Extract the (x, y) coordinate from the center of the cell holding the provided text.  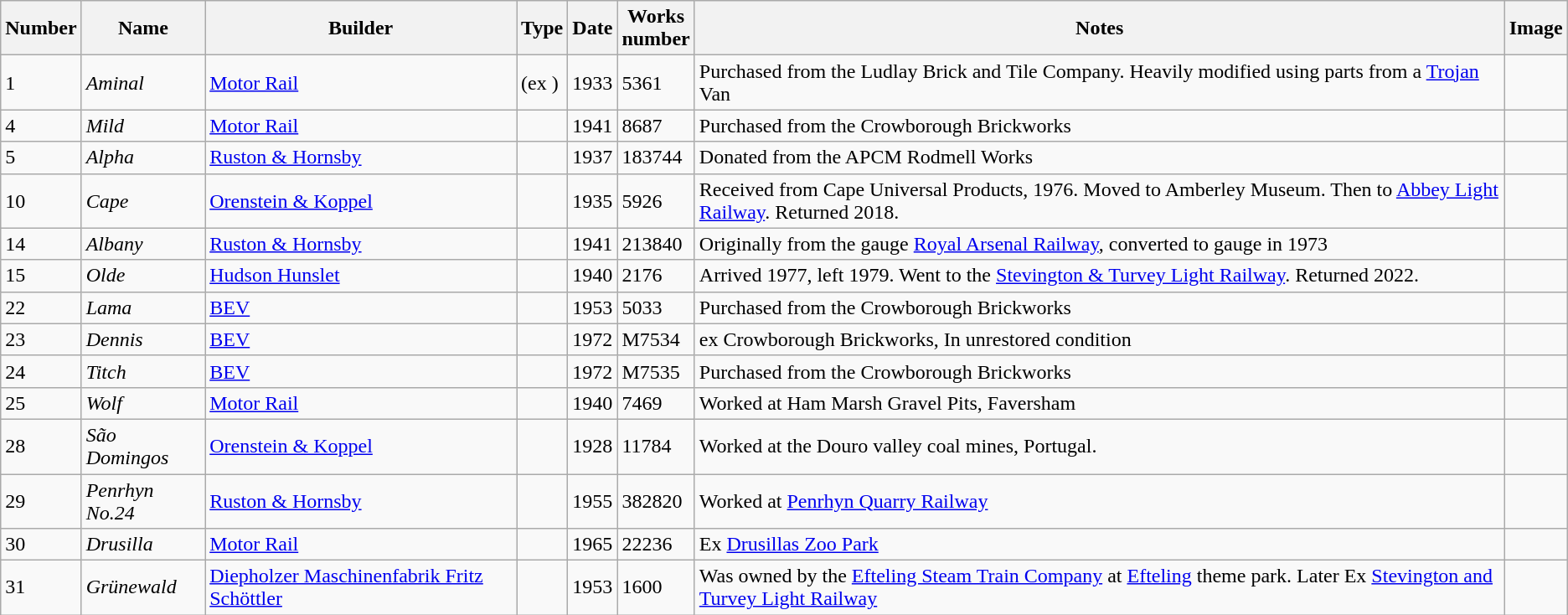
14 (41, 244)
ex Crowborough Brickworks, In unrestored condition (1099, 339)
Notes (1099, 28)
Number (41, 28)
1600 (656, 588)
Dennis (143, 339)
29 (41, 501)
Penrhyn No.24 (143, 501)
Worksnumber (656, 28)
25 (41, 403)
Originally from the gauge Royal Arsenal Railway, converted to gauge in 1973 (1099, 244)
5033 (656, 307)
Cape (143, 201)
Grünewald (143, 588)
Received from Cape Universal Products, 1976. Moved to Amberley Museum. Then to Abbey Light Railway. Returned 2018. (1099, 201)
23 (41, 339)
Lama (143, 307)
Image (1536, 28)
2176 (656, 276)
10 (41, 201)
30 (41, 545)
Titch (143, 371)
Diepholzer Maschinenfabrik Fritz Schöttler (361, 588)
Purchased from the Ludlay Brick and Tile Company. Heavily modified using parts from a Trojan Van (1099, 82)
31 (41, 588)
Worked at Penrhyn Quarry Railway (1099, 501)
Name (143, 28)
8687 (656, 126)
Ex Drusillas Zoo Park (1099, 545)
Wolf (143, 403)
M7534 (656, 339)
Worked at Ham Marsh Gravel Pits, Faversham (1099, 403)
São Domingos (143, 446)
24 (41, 371)
1937 (593, 158)
M7535 (656, 371)
Type (541, 28)
1933 (593, 82)
Builder (361, 28)
28 (41, 446)
183744 (656, 158)
1 (41, 82)
Date (593, 28)
Alpha (143, 158)
Hudson Hunslet (361, 276)
7469 (656, 403)
1955 (593, 501)
Mild (143, 126)
Olde (143, 276)
22 (41, 307)
5926 (656, 201)
1928 (593, 446)
Aminal (143, 82)
5361 (656, 82)
Donated from the APCM Rodmell Works (1099, 158)
Arrived 1977, left 1979. Went to the Stevington & Turvey Light Railway. Returned 2022. (1099, 276)
213840 (656, 244)
1935 (593, 201)
382820 (656, 501)
4 (41, 126)
22236 (656, 545)
1965 (593, 545)
Drusilla (143, 545)
Worked at the Douro valley coal mines, Portugal. (1099, 446)
Albany (143, 244)
15 (41, 276)
5 (41, 158)
(ex ) (541, 82)
Was owned by the Efteling Steam Train Company at Efteling theme park. Later Ex Stevington and Turvey Light Railway (1099, 588)
11784 (656, 446)
